Identify which cell holds the provided text, then report its (X, Y) central coordinate. 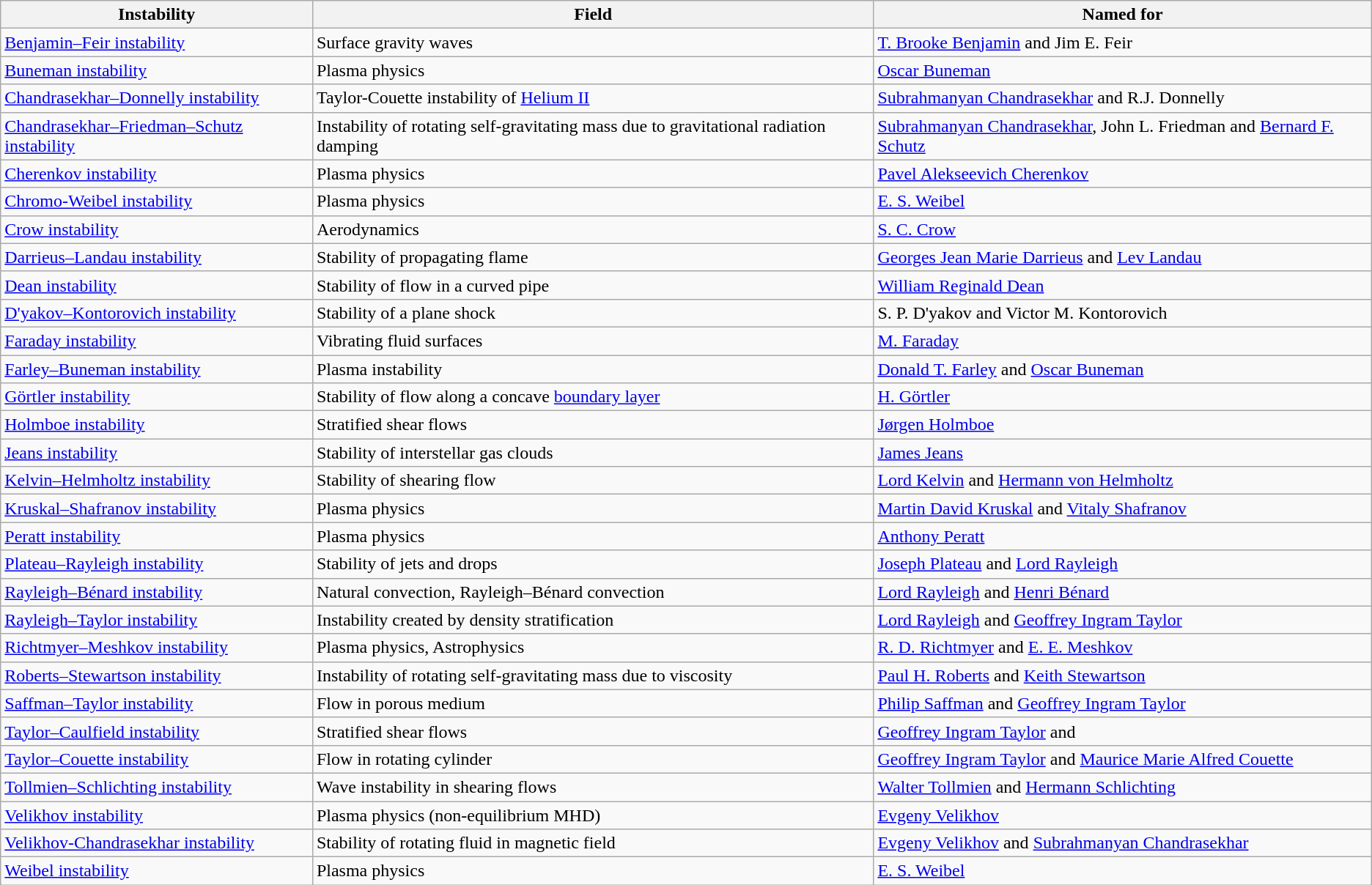
Instability created by density stratification (592, 620)
Stability of flow in a curved pipe (592, 285)
Paul H. Roberts and Keith Stewartson (1123, 675)
S. C. Crow (1123, 229)
Walter Tollmien and Hermann Schlichting (1123, 787)
Plateau–Rayleigh instability (157, 564)
Chandrasekhar–Friedman–Schutz instability (157, 136)
Weibel instability (157, 871)
Field (592, 15)
Görtler instability (157, 397)
Evgeny Velikhov (1123, 815)
Velikhov instability (157, 815)
Anthony Peratt (1123, 536)
Stability of rotating fluid in magnetic field (592, 843)
Rayleigh–Taylor instability (157, 620)
Buneman instability (157, 70)
Richtmyer–Meshkov instability (157, 648)
S. P. D'yakov and Victor M. Kontorovich (1123, 313)
Kelvin–Helmholtz instability (157, 481)
Geoffrey Ingram Taylor and (1123, 731)
Flow in rotating cylinder (592, 759)
Surface gravity waves (592, 42)
Philip Saffman and Geoffrey Ingram Taylor (1123, 703)
Plasma instability (592, 369)
James Jeans (1123, 453)
Oscar Buneman (1123, 70)
Peratt instability (157, 536)
Tollmien–Schlichting instability (157, 787)
Taylor-Couette instability of Helium II (592, 98)
Chromo-Weibel instability (157, 201)
Instability of rotating self-gravitating mass due to gravitational radiation damping (592, 136)
Farley–Buneman instability (157, 369)
Benjamin–Feir instability (157, 42)
Geoffrey Ingram Taylor and Maurice Marie Alfred Couette (1123, 759)
Wave instability in shearing flows (592, 787)
Stability of interstellar gas clouds (592, 453)
Roberts–Stewartson instability (157, 675)
Cherenkov instability (157, 174)
William Reginald Dean (1123, 285)
Instability (157, 15)
Pavel Alekseevich Cherenkov (1123, 174)
Dean instability (157, 285)
Donald T. Farley and Oscar Buneman (1123, 369)
Georges Jean Marie Darrieus and Lev Landau (1123, 257)
Faraday instability (157, 341)
Plasma physics (non-equilibrium MHD) (592, 815)
Flow in porous medium (592, 703)
Darrieus–Landau instability (157, 257)
Martin David Kruskal and Vitaly Shafranov (1123, 508)
Holmboe instability (157, 425)
Aerodynamics (592, 229)
Subrahmanyan Chandrasekhar, John L. Friedman and Bernard F. Schutz (1123, 136)
Instability of rotating self-gravitating mass due to viscosity (592, 675)
T. Brooke Benjamin and Jim E. Feir (1123, 42)
Stability of flow along a concave boundary layer (592, 397)
Stability of jets and drops (592, 564)
Kruskal–Shafranov instability (157, 508)
Velikhov-Chandrasekhar instability (157, 843)
Crow instability (157, 229)
Chandrasekhar–Donnelly instability (157, 98)
Stability of a plane shock (592, 313)
Joseph Plateau and Lord Rayleigh (1123, 564)
M. Faraday (1123, 341)
Saffman–Taylor instability (157, 703)
Stability of propagating flame (592, 257)
Lord Kelvin and Hermann von Helmholtz (1123, 481)
Taylor–Couette instability (157, 759)
Rayleigh–Bénard instability (157, 592)
Plasma physics, Astrophysics (592, 648)
D'yakov–Kontorovich instability (157, 313)
Stability of shearing flow (592, 481)
Subrahmanyan Chandrasekhar and R.J. Donnelly (1123, 98)
R. D. Richtmyer and E. E. Meshkov (1123, 648)
Vibrating fluid surfaces (592, 341)
H. Görtler (1123, 397)
Natural convection, Rayleigh–Bénard convection (592, 592)
Lord Rayleigh and Henri Bénard (1123, 592)
Taylor–Caulfield instability (157, 731)
Named for (1123, 15)
Jørgen Holmboe (1123, 425)
Jeans instability (157, 453)
Evgeny Velikhov and Subrahmanyan Chandrasekhar (1123, 843)
Lord Rayleigh and Geoffrey Ingram Taylor (1123, 620)
